Capture the cell that displays the provided text and extract its (X, Y) central coordinate. 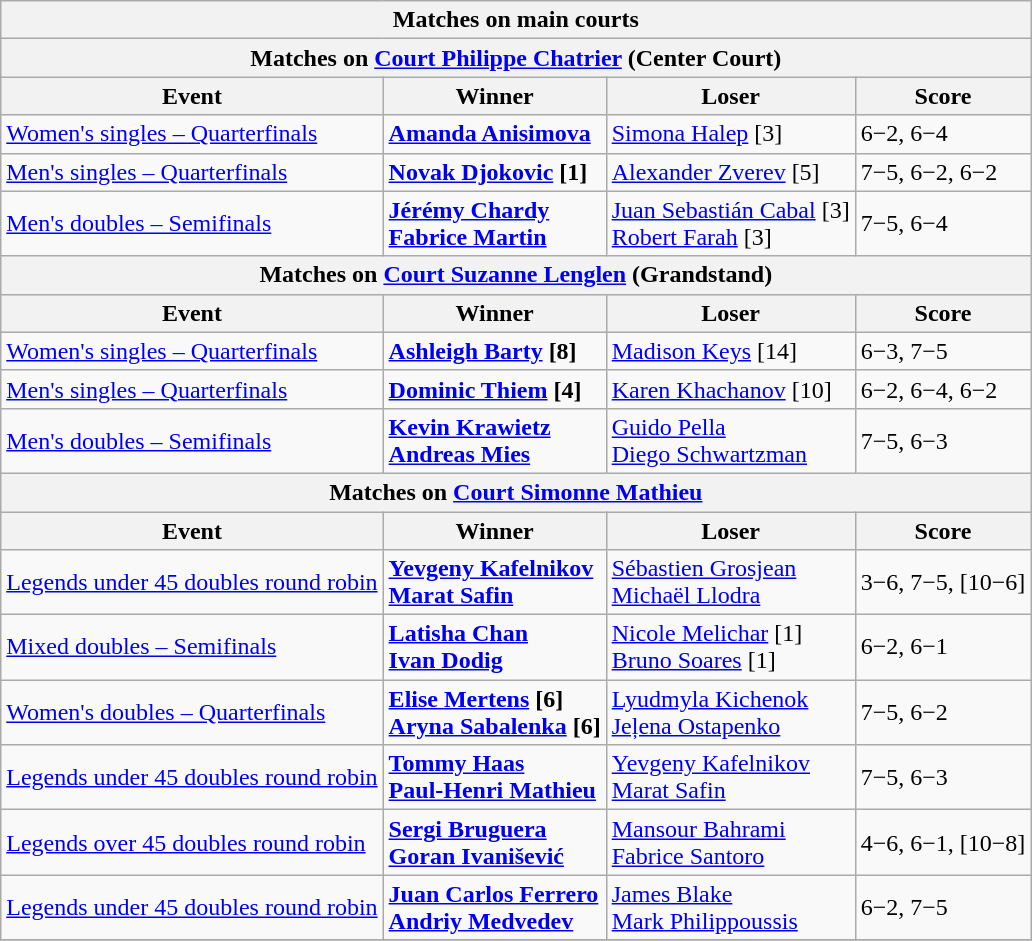
Mansour Bahrami Fabrice Santoro (730, 842)
7−5, 6−2 (943, 712)
Kevin Krawietz Andreas Mies (494, 440)
Ashleigh Barty [8] (494, 351)
Juan Sebastián Cabal [3] Robert Farah [3] (730, 224)
Lyudmyla Kichenok Jeļena Ostapenko (730, 712)
3−6, 7−5, [10−6] (943, 582)
Matches on Court Simonne Mathieu (516, 492)
6−2, 6−1 (943, 648)
Mixed doubles – Semifinals (192, 648)
Legends over 45 doubles round robin (192, 842)
6−2, 6−4 (943, 134)
Dominic Thiem [4] (494, 389)
7−5, 6−2, 6−2 (943, 172)
Karen Khachanov [10] (730, 389)
Sergi Bruguera Goran Ivanišević (494, 842)
Matches on Court Philippe Chatrier (Center Court) (516, 58)
Latisha Chan Ivan Dodig (494, 648)
Amanda Anisimova (494, 134)
7−5, 6−4 (943, 224)
Matches on Court Suzanne Lenglen (Grandstand) (516, 275)
6−3, 7−5 (943, 351)
Jérémy Chardy Fabrice Martin (494, 224)
6−2, 6−4, 6−2 (943, 389)
Matches on main courts (516, 20)
6−2, 7−5 (943, 908)
Juan Carlos Ferrero Andriy Medvedev (494, 908)
Elise Mertens [6] Aryna Sabalenka [6] (494, 712)
Sébastien Grosjean Michaël Llodra (730, 582)
Simona Halep [3] (730, 134)
Alexander Zverev [5] (730, 172)
Nicole Melichar [1] Bruno Soares [1] (730, 648)
Novak Djokovic [1] (494, 172)
Madison Keys [14] (730, 351)
Women's doubles – Quarterfinals (192, 712)
Tommy Haas Paul-Henri Mathieu (494, 778)
4−6, 6−1, [10−8] (943, 842)
Guido Pella Diego Schwartzman (730, 440)
James Blake Mark Philippoussis (730, 908)
